Output the [x, y] coordinate of the center of the cell containing the given text.  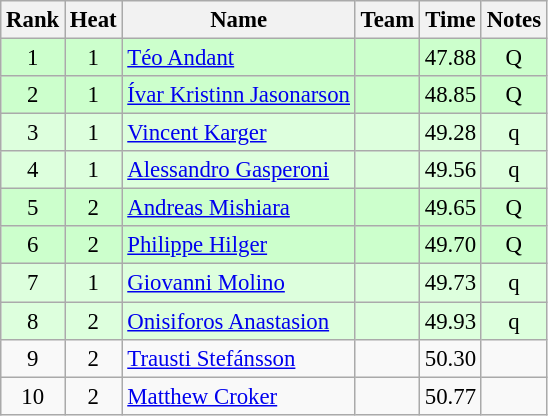
Name [238, 20]
49.56 [450, 170]
50.30 [450, 358]
Onisiforos Anastasion [238, 321]
47.88 [450, 58]
10 [33, 396]
6 [33, 245]
49.73 [450, 283]
5 [33, 208]
Vincent Karger [238, 133]
4 [33, 170]
Team [387, 20]
Matthew Croker [238, 396]
49.65 [450, 208]
Alessandro Gasperoni [238, 170]
Téo Andant [238, 58]
7 [33, 283]
8 [33, 321]
49.70 [450, 245]
48.85 [450, 95]
Notes [514, 20]
Heat [94, 20]
Andreas Mishiara [238, 208]
49.28 [450, 133]
Philippe Hilger [238, 245]
9 [33, 358]
49.93 [450, 321]
Ívar Kristinn Jasonarson [238, 95]
Rank [33, 20]
Giovanni Molino [238, 283]
Trausti Stefánsson [238, 358]
Time [450, 20]
50.77 [450, 396]
3 [33, 133]
